Detect which cell encompasses the target text, then output its [x, y] center coordinate. 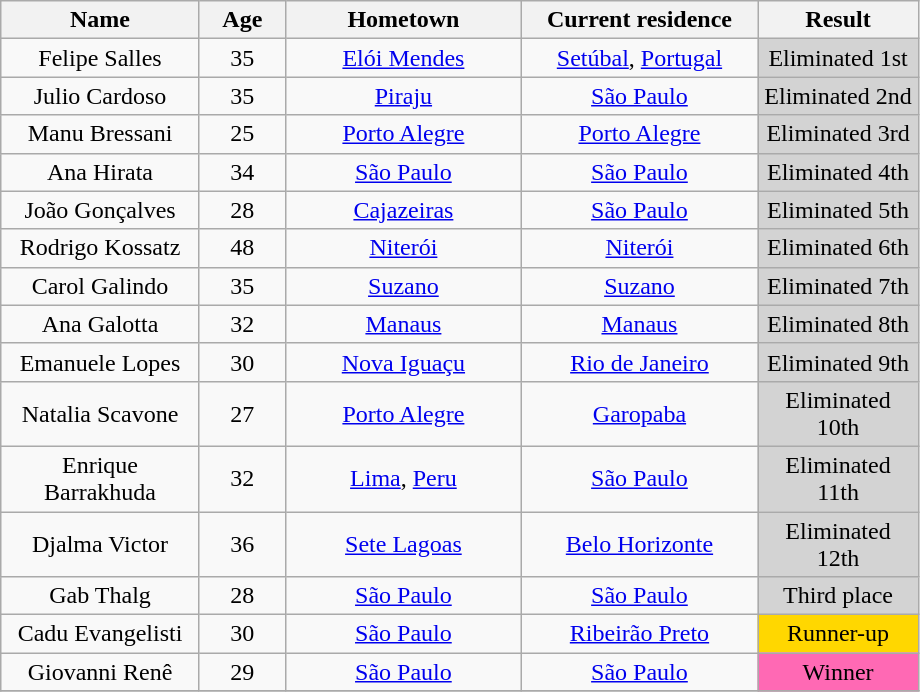
Belo Horizonte [639, 544]
48 [242, 248]
Giovanni Renê [100, 672]
Enrique Barrakhuda [100, 478]
Natalia Scavone [100, 414]
Cajazeiras [403, 210]
Result [838, 20]
Third place [838, 596]
Manu Bressani [100, 134]
Sete Lagoas [403, 544]
Eliminated 1st [838, 58]
Eliminated 6th [838, 248]
Djalma Victor [100, 544]
36 [242, 544]
João Gonçalves [100, 210]
Hometown [403, 20]
27 [242, 414]
29 [242, 672]
Eliminated 11th [838, 478]
Age [242, 20]
Emanuele Lopes [100, 362]
Rio de Janeiro [639, 362]
Rodrigo Kossatz [100, 248]
25 [242, 134]
Eliminated 5th [838, 210]
Carol Galindo [100, 286]
Eliminated 3rd [838, 134]
Ana Hirata [100, 172]
Eliminated 12th [838, 544]
Lima, Peru [403, 478]
Eliminated 2nd [838, 96]
Eliminated 9th [838, 362]
Cadu Evangelisti [100, 634]
Eliminated 10th [838, 414]
Name [100, 20]
Eliminated 4th [838, 172]
Piraju [403, 96]
Eliminated 7th [838, 286]
Gab Thalg [100, 596]
Elói Mendes [403, 58]
Nova Iguaçu [403, 362]
Runner-up [838, 634]
Eliminated 8th [838, 324]
Ribeirão Preto [639, 634]
Current residence [639, 20]
Ana Galotta [100, 324]
Winner [838, 672]
Julio Cardoso [100, 96]
Garopaba [639, 414]
Setúbal, Portugal [639, 58]
34 [242, 172]
Felipe Salles [100, 58]
